From the cell containing the given text, extract its center point as [x, y] coordinate. 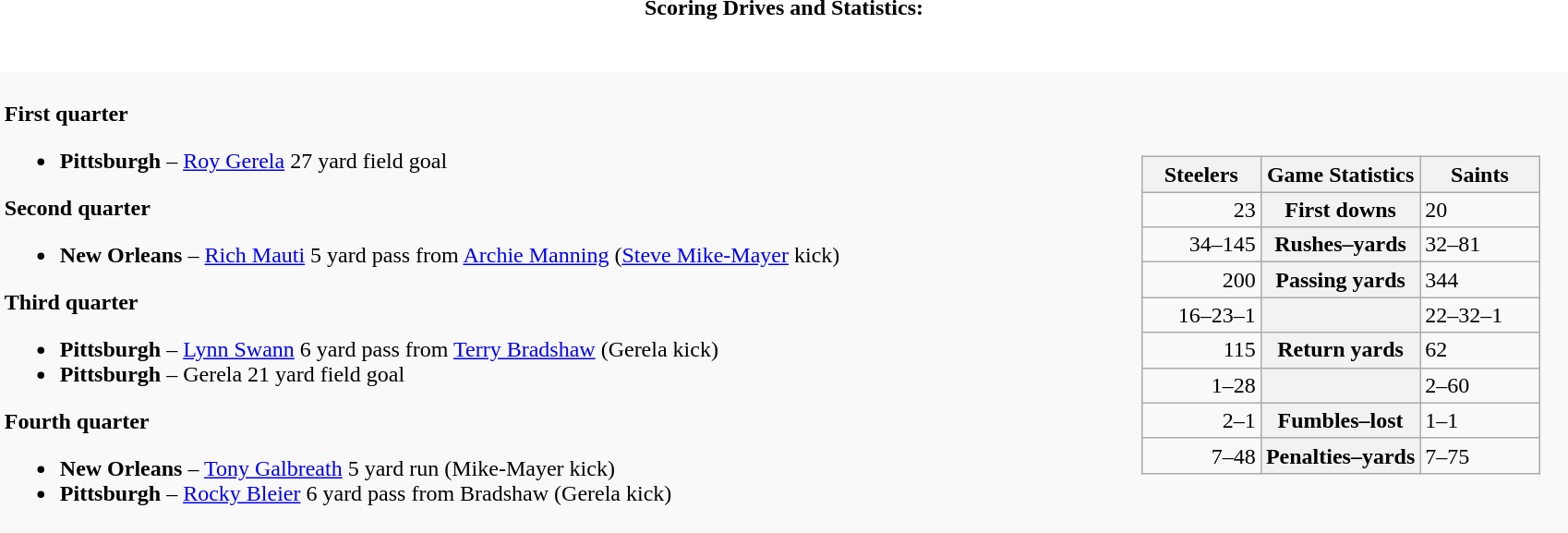
62 [1479, 350]
32–81 [1479, 245]
16–23–1 [1200, 315]
Fumbles–lost [1340, 420]
344 [1479, 280]
1–28 [1200, 385]
Saints [1479, 175]
Penalties–yards [1340, 455]
200 [1200, 280]
Steelers [1200, 175]
1–1 [1479, 420]
First downs [1340, 210]
7–48 [1200, 455]
115 [1200, 350]
20 [1479, 210]
Game Statistics [1340, 175]
7–75 [1479, 455]
34–145 [1200, 245]
2–1 [1200, 420]
Rushes–yards [1340, 245]
Return yards [1340, 350]
22–32–1 [1479, 315]
23 [1200, 210]
2–60 [1479, 385]
Passing yards [1340, 280]
